Identify which cell holds the provided text, then report its (x, y) central coordinate. 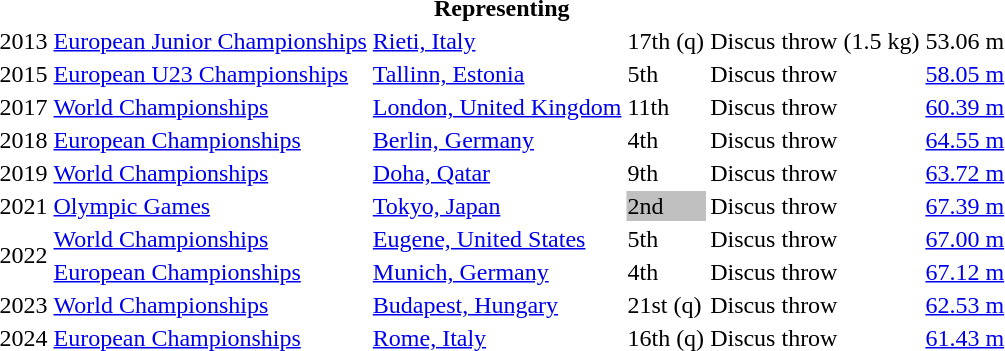
Doha, Qatar (497, 173)
Eugene, United States (497, 239)
European U23 Championships (210, 74)
Olympic Games (210, 206)
Discus throw (1.5 kg) (815, 41)
Munich, Germany (497, 272)
2nd (666, 206)
London, United Kingdom (497, 107)
Rieti, Italy (497, 41)
17th (q) (666, 41)
European Junior Championships (210, 41)
Budapest, Hungary (497, 305)
11th (666, 107)
21st (q) (666, 305)
Tokyo, Japan (497, 206)
9th (666, 173)
Berlin, Germany (497, 140)
Tallinn, Estonia (497, 74)
